Find where the given text appears and provide that cell's center as (x, y) coordinate. 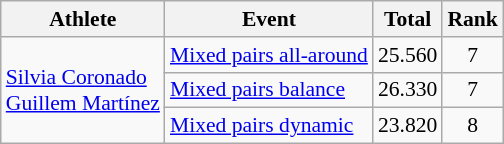
23.820 (408, 126)
8 (472, 126)
26.330 (408, 90)
Mixed pairs all-around (269, 55)
Mixed pairs dynamic (269, 126)
Rank (472, 19)
25.560 (408, 55)
Event (269, 19)
Silvia CoronadoGuillem Martínez (83, 90)
Mixed pairs balance (269, 90)
Total (408, 19)
Athlete (83, 19)
